Output the [X, Y] coordinate of the center of the cell containing the given text.  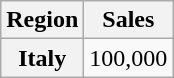
Sales [128, 20]
100,000 [128, 58]
Region [42, 20]
Italy [42, 58]
